Return [x, y] of the center of cell containing provided text 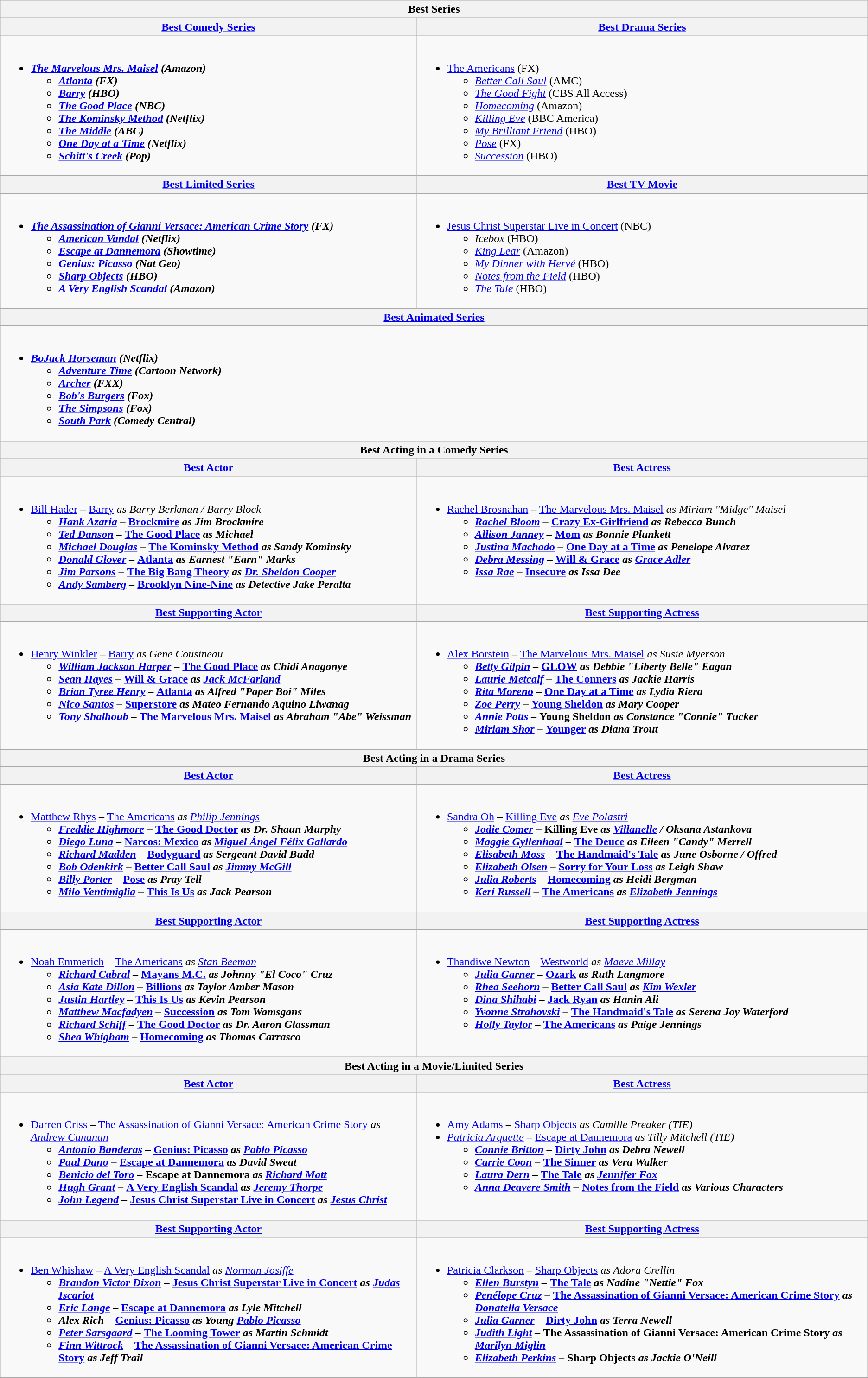
Best TV Movie [642, 185]
Jesus Christ Superstar Live in Concert (NBC)Icebox (HBO)King Lear (Amazon)My Dinner with Hervé (HBO)Notes from the Field (HBO)The Tale (HBO) [642, 251]
Best Comedy Series [209, 27]
Best Acting in a Comedy Series [434, 450]
Best Acting in a Movie/Limited Series [434, 1066]
Best Series [434, 9]
Best Limited Series [209, 185]
Best Animated Series [434, 317]
Best Acting in a Drama Series [434, 758]
BoJack Horseman (Netflix)Adventure Time (Cartoon Network)Archer (FXX)Bob's Burgers (Fox)The Simpsons (Fox)South Park (Comedy Central) [434, 383]
Best Drama Series [642, 27]
